For the text-containing cell, return its midpoint in [x, y] coordinate format. 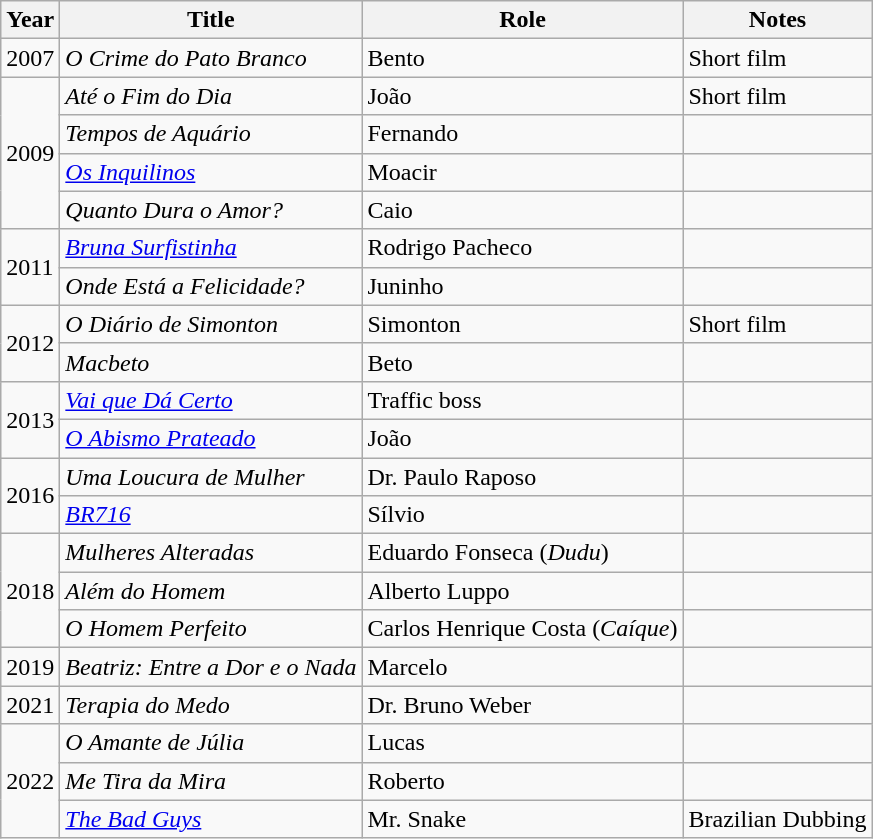
Dr. Bruno Weber [522, 705]
Brazilian Dubbing [778, 819]
Title [211, 20]
2016 [30, 496]
2012 [30, 343]
O Crime do Pato Branco [211, 58]
The Bad Guys [211, 819]
Notes [778, 20]
Traffic boss [522, 400]
Carlos Henrique Costa (Caíque) [522, 629]
Até o Fim do Dia [211, 96]
Bento [522, 58]
2018 [30, 591]
Os Inquilinos [211, 172]
O Amante de Júlia [211, 743]
Tempos de Aquário [211, 134]
BR716 [211, 515]
Uma Loucura de Mulher [211, 477]
Sílvio [522, 515]
2019 [30, 667]
Lucas [522, 743]
Onde Está a Felicidade? [211, 286]
2007 [30, 58]
Quanto Dura o Amor? [211, 210]
Roberto [522, 781]
Macbeto [211, 362]
Moacir [522, 172]
O Abismo Prateado [211, 438]
Bruna Surfistinha [211, 248]
Alberto Luppo [522, 591]
2022 [30, 781]
Simonton [522, 324]
Beatriz: Entre a Dor e o Nada [211, 667]
2009 [30, 153]
Além do Homem [211, 591]
Eduardo Fonseca (Dudu) [522, 553]
Mr. Snake [522, 819]
Marcelo [522, 667]
Caio [522, 210]
Fernando [522, 134]
Juninho [522, 286]
2021 [30, 705]
2013 [30, 419]
Vai que Dá Certo [211, 400]
Beto [522, 362]
Rodrigo Pacheco [522, 248]
2011 [30, 267]
Me Tira da Mira [211, 781]
O Homem Perfeito [211, 629]
Terapia do Medo [211, 705]
Dr. Paulo Raposo [522, 477]
Year [30, 20]
Mulheres Alteradas [211, 553]
Role [522, 20]
O Diário de Simonton [211, 324]
